Capture the cell that displays the provided text and extract its (x, y) central coordinate. 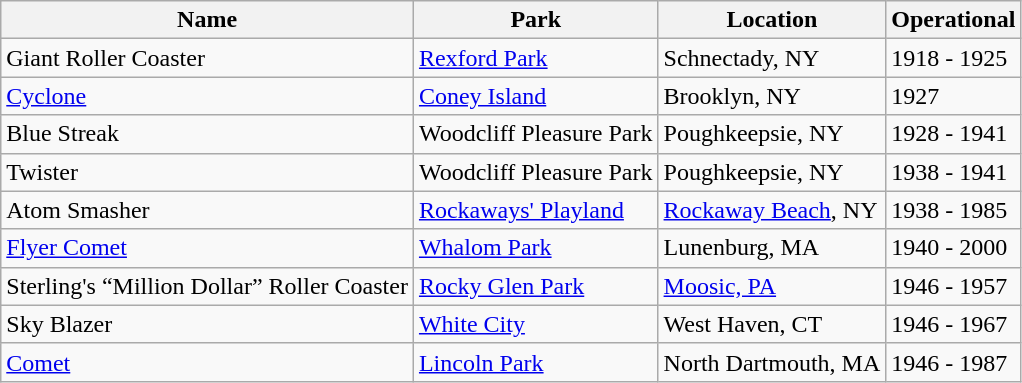
Brooklyn, NY (772, 96)
Park (536, 20)
1946 - 1987 (954, 362)
Comet (208, 362)
Rocky Glen Park (536, 286)
1946 - 1957 (954, 286)
Operational (954, 20)
Rockaways' Playland (536, 210)
Cyclone (208, 96)
White City (536, 324)
Flyer Comet (208, 248)
West Haven, CT (772, 324)
1927 (954, 96)
Atom Smasher (208, 210)
1928 - 1941 (954, 134)
1946 - 1967 (954, 324)
Sterling's “Million Dollar” Roller Coaster (208, 286)
Lunenburg, MA (772, 248)
Name (208, 20)
Twister (208, 172)
Schnectady, NY (772, 58)
Coney Island (536, 96)
Rexford Park (536, 58)
Moosic, PA (772, 286)
Sky Blazer (208, 324)
1938 - 1985 (954, 210)
North Dartmouth, MA (772, 362)
1940 - 2000 (954, 248)
Lincoln Park (536, 362)
Rockaway Beach, NY (772, 210)
1938 - 1941 (954, 172)
1918 - 1925 (954, 58)
Blue Streak (208, 134)
Whalom Park (536, 248)
Giant Roller Coaster (208, 58)
Location (772, 20)
